Find where the given text appears and provide that cell's center as (X, Y) coordinate. 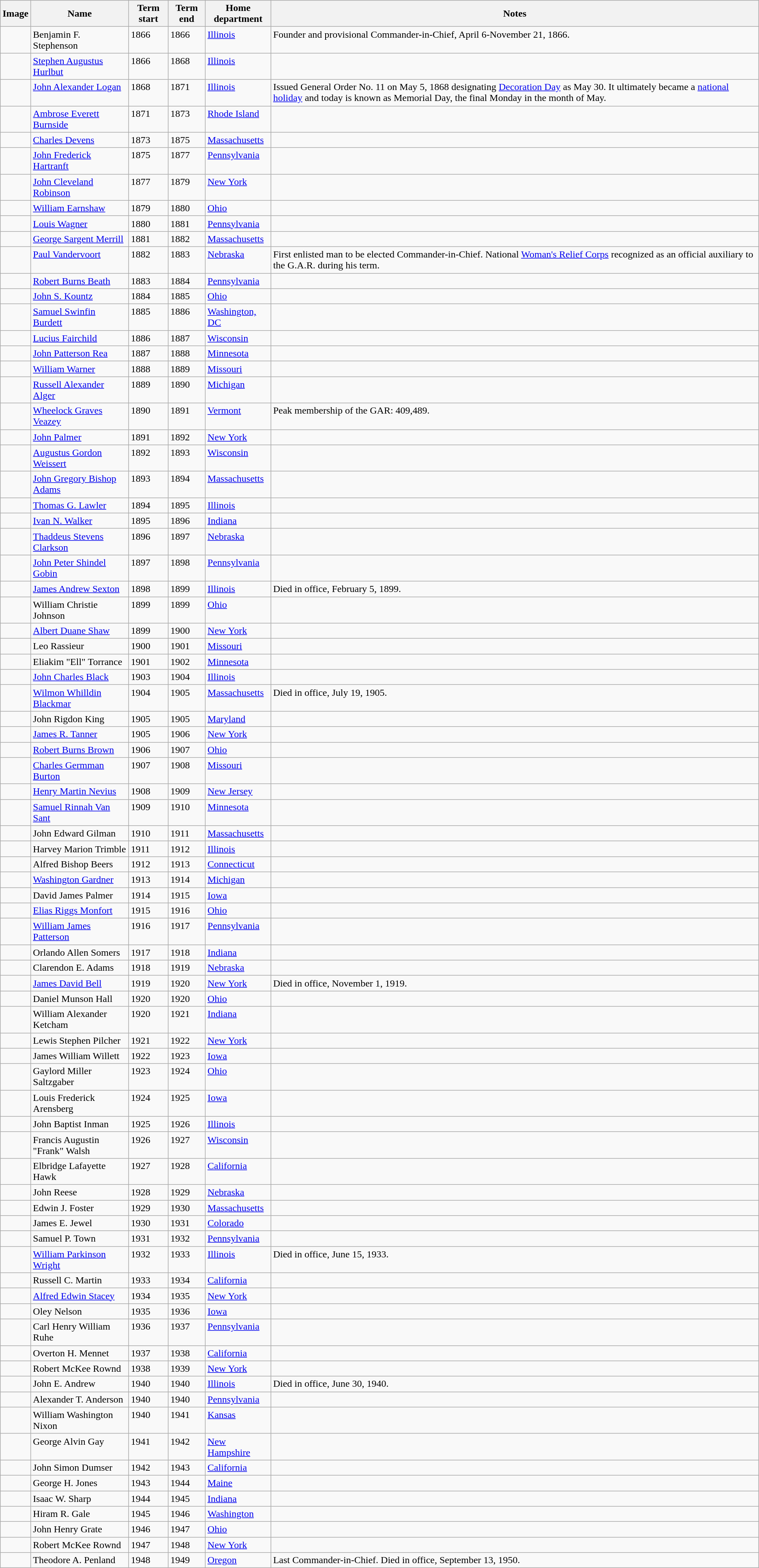
John Patterson Rea (79, 354)
John Charles Black (79, 677)
Wilmon Whilldin Blackmar (79, 698)
James R. Tanner (79, 734)
John S. Kountz (79, 296)
Maryland (238, 719)
Ambrose Everett Burnside (79, 119)
Kansas (238, 1420)
James William Willett (79, 1056)
John Cleveland Robinson (79, 187)
Died in office, July 19, 1905. (515, 698)
New Hampshire (238, 1447)
1902 (187, 662)
John Frederick Hartranft (79, 161)
Albert Duane Shaw (79, 631)
Russell Alexander Alger (79, 390)
Oley Nelson (79, 1311)
Hiram R. Gale (79, 1514)
Alexander T. Anderson (79, 1399)
William Alexander Ketcham (79, 1019)
James E. Jewel (79, 1223)
Samuel Rinnah Van Sant (79, 813)
Died in office, November 1, 1919. (515, 983)
David James Palmer (79, 895)
Last Commander-in-Chief. Died in office, September 13, 1950. (515, 1560)
Colorado (238, 1223)
Died in office, June 15, 1933. (515, 1259)
Stephen Augustus Hurlbut (79, 66)
Died in office, February 5, 1899. (515, 589)
Term end (187, 14)
Paul Vandervoort (79, 260)
William Warner (79, 369)
George H. Jones (79, 1483)
Isaac W. Sharp (79, 1498)
1939 (187, 1369)
John Peter Shindel Gobin (79, 568)
John Baptist Inman (79, 1124)
Image (15, 14)
John Palmer (79, 437)
Died in office, June 30, 1940. (515, 1384)
Alfred Edwin Stacey (79, 1296)
John Alexander Logan (79, 92)
Oregon (238, 1560)
Founder and provisional Commander-in-Chief, April 6-November 21, 1866. (515, 40)
First enlisted man to be elected Commander-in-Chief. National Woman's Relief Corps recognized as an official auxiliary to the G.A.R. during his term. (515, 260)
William James Patterson (79, 932)
Harvey Marion Trimble (79, 849)
John Henry Grate (79, 1529)
Edwin J. Foster (79, 1208)
Notes (515, 14)
Louis Frederick Arensberg (79, 1103)
Leo Rassieur (79, 646)
Robert Burns Brown (79, 750)
Orlando Allen Somers (79, 952)
Elias Riggs Monfort (79, 911)
Term start (148, 14)
Carl Henry William Ruhe (79, 1332)
Rhode Island (238, 119)
Gaylord Miller Saltzgaber (79, 1077)
Lucius Fairchild (79, 338)
Homedepartment (238, 14)
Vermont (238, 416)
Augustus Gordon Weissert (79, 458)
Connecticut (238, 864)
1949 (187, 1560)
Daniel Munson Hall (79, 999)
John Gregory Bishop Adams (79, 484)
George Sargent Merrill (79, 239)
Elbridge Lafayette Hawk (79, 1171)
1903 (148, 677)
Overton H. Mennet (79, 1353)
Thomas G. Lawler (79, 505)
Alfred Bishop Beers (79, 864)
Louis Wagner (79, 223)
John Simon Dumser (79, 1467)
Benjamin F. Stephenson (79, 40)
William Earnshaw (79, 208)
Thaddeus Stevens Clarkson (79, 542)
Washington Gardner (79, 879)
Samuel P. Town (79, 1239)
John Reese (79, 1192)
John E. Andrew (79, 1384)
Henry Martin Nevius (79, 792)
William Washington Nixon (79, 1420)
Clarendon E. Adams (79, 968)
William Parkinson Wright (79, 1259)
Francis Augustin "Frank" Walsh (79, 1145)
Charles Germman Burton (79, 770)
Peak membership of the GAR: 409,489. (515, 416)
Maine (238, 1483)
James David Bell (79, 983)
William Christie Johnson (79, 610)
Wheelock Graves Veazey (79, 416)
George Alvin Gay (79, 1447)
James Andrew Sexton (79, 589)
Eliakim "Ell" Torrance (79, 662)
Theodore A. Penland (79, 1560)
Lewis Stephen Pilcher (79, 1040)
John Edward Gilman (79, 833)
Ivan N. Walker (79, 521)
Name (79, 14)
Samuel Swinfin Burdett (79, 317)
New Jersey (238, 792)
Washington, DC (238, 317)
Washington (238, 1514)
Robert Burns Beath (79, 281)
Russell C. Martin (79, 1281)
Charles Devens (79, 140)
John Rigdon King (79, 719)
